For the text-containing cell, return its midpoint in (x, y) coordinate format. 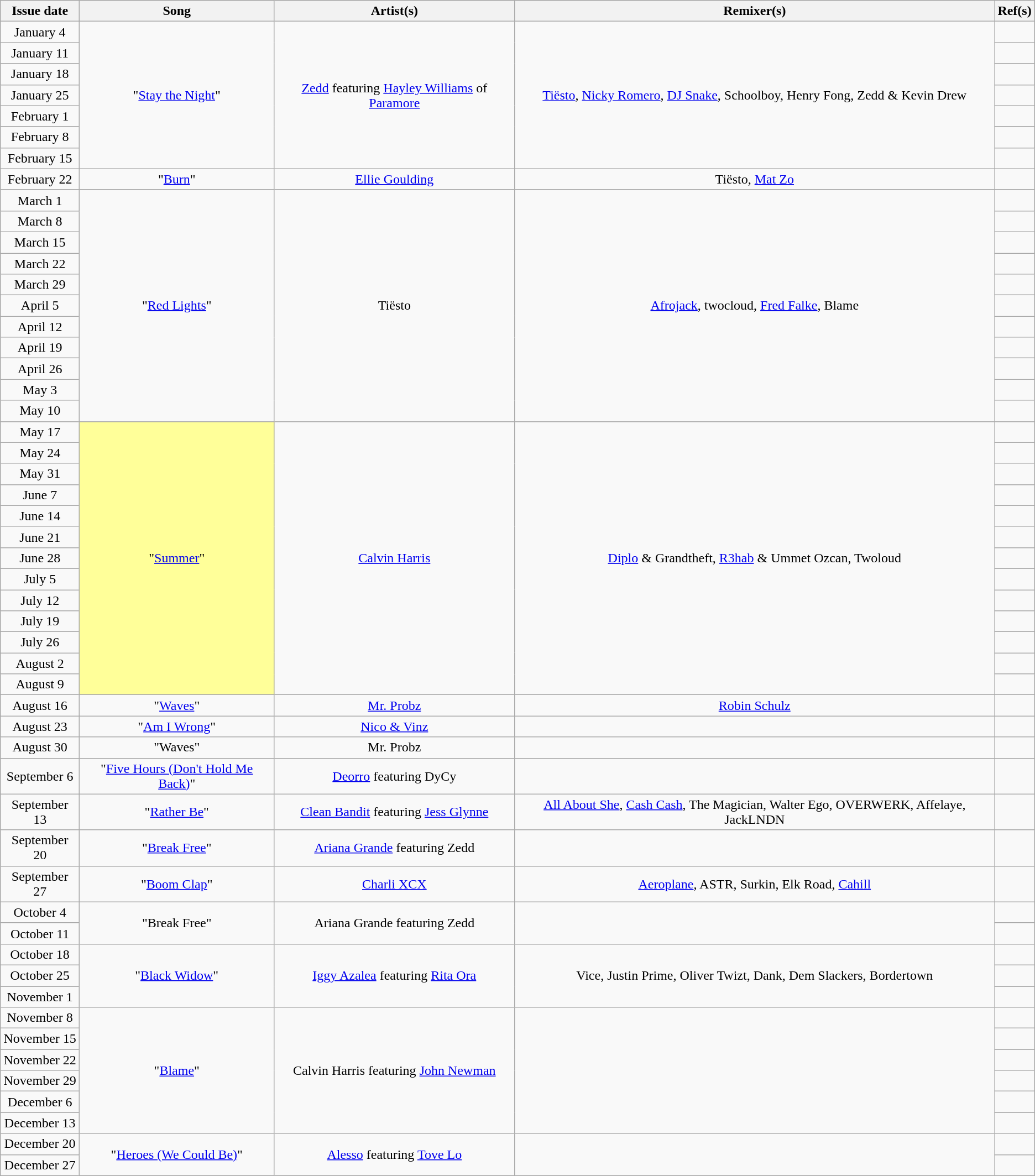
"Heroes (We Could Be)" (177, 1154)
"Stay the Night" (177, 95)
December 27 (40, 1165)
February 22 (40, 179)
November 8 (40, 1018)
April 26 (40, 369)
Ref(s) (1015, 11)
July 5 (40, 579)
March 22 (40, 264)
Clean Bandit featuring Jess Glynne (395, 812)
April 12 (40, 327)
Tiësto (395, 305)
Aeroplane, ASTR, Surkin, Elk Road, Cahill (755, 884)
Artist(s) (395, 11)
Deorro featuring DyCy (395, 776)
July 19 (40, 621)
October 25 (40, 975)
November 15 (40, 1039)
September 27 (40, 884)
Alesso featuring Tove Lo (395, 1154)
January 11 (40, 53)
"Five Hours (Don't Hold Me Back)" (177, 776)
January 25 (40, 95)
"Rather Be" (177, 812)
Charli XCX (395, 884)
February 15 (40, 158)
Robin Schulz (755, 705)
March 29 (40, 285)
May 31 (40, 474)
Issue date (40, 11)
February 8 (40, 137)
December 20 (40, 1144)
June 14 (40, 516)
April 5 (40, 306)
March 1 (40, 200)
May 17 (40, 432)
August 9 (40, 684)
Remixer(s) (755, 11)
September 6 (40, 776)
December 6 (40, 1102)
March 8 (40, 221)
"Boom Clap" (177, 884)
Diplo & Grandtheft, R3hab & Ummet Ozcan, Twoloud (755, 558)
December 13 (40, 1123)
October 4 (40, 912)
March 15 (40, 242)
"Red Lights" (177, 305)
Iggy Azalea featuring Rita Ora (395, 975)
February 1 (40, 116)
Tiësto, Mat Zo (755, 179)
Song (177, 11)
July 12 (40, 600)
July 26 (40, 642)
October 18 (40, 954)
"Am I Wrong" (177, 726)
August 30 (40, 748)
August 16 (40, 705)
November 29 (40, 1081)
June 21 (40, 537)
October 11 (40, 933)
January 4 (40, 32)
June 7 (40, 495)
November 22 (40, 1060)
Tiësto, Nicky Romero, DJ Snake, Schoolboy, Henry Fong, Zedd & Kevin Drew (755, 95)
Nico & Vinz (395, 726)
April 19 (40, 348)
Zedd featuring Hayley Williams of Paramore (395, 95)
May 3 (40, 390)
Afrojack, twocloud, Fred Falke, Blame (755, 305)
May 10 (40, 411)
June 28 (40, 558)
September 20 (40, 848)
Calvin Harris featuring John Newman (395, 1070)
"Summer" (177, 558)
"Black Widow" (177, 975)
Ellie Goulding (395, 179)
August 23 (40, 726)
January 18 (40, 74)
Calvin Harris (395, 558)
All About She, Cash Cash, The Magician, Walter Ego, OVERWERK, Affelaye, JackLNDN (755, 812)
August 2 (40, 663)
Vice, Justin Prime, Oliver Twizt, Dank, Dem Slackers, Bordertown (755, 975)
"Burn" (177, 179)
November 1 (40, 997)
"Blame" (177, 1070)
May 24 (40, 453)
September 13 (40, 812)
